From the cell containing the given text, extract its center point as (X, Y) coordinate. 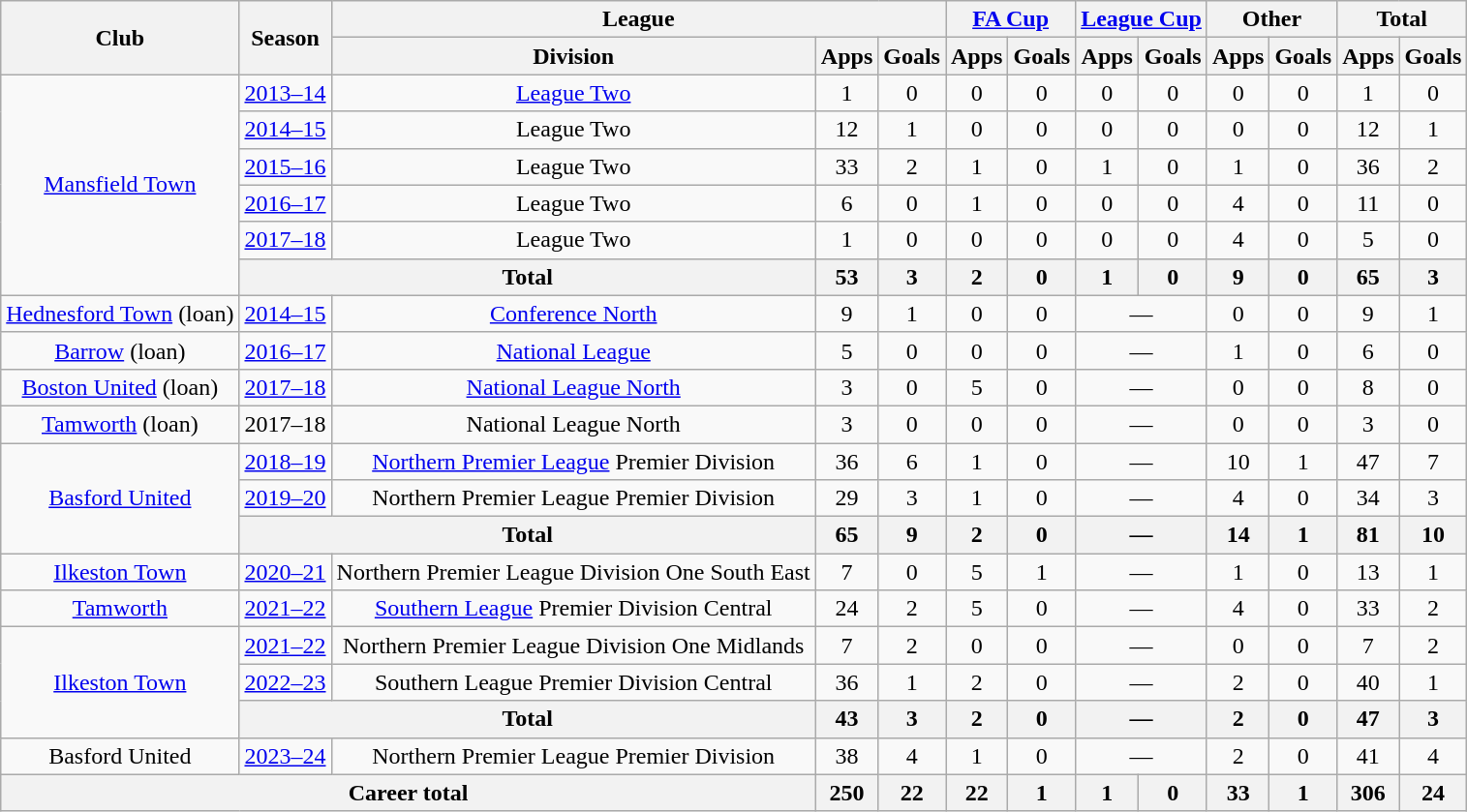
38 (846, 756)
13 (1368, 572)
Barrow (loan) (120, 350)
Mansfield Town (120, 185)
League Cup (1142, 19)
11 (1368, 203)
250 (846, 793)
Club (120, 38)
53 (846, 277)
League (638, 19)
Northern Premier League Division One South East (573, 572)
29 (846, 498)
FA Cup (1010, 19)
40 (1368, 682)
2018–19 (285, 462)
Season (285, 38)
Career total (409, 793)
81 (1368, 535)
Boston United (loan) (120, 387)
43 (846, 719)
Other (1271, 19)
Division (573, 56)
Conference North (573, 314)
2015–16 (285, 166)
34 (1368, 498)
Tamworth (loan) (120, 424)
Hednesford Town (loan) (120, 314)
2019–20 (285, 498)
Northern Premier League Division One Midlands (573, 646)
Tamworth (120, 609)
2022–23 (285, 682)
2020–21 (285, 572)
41 (1368, 756)
2023–24 (285, 756)
2013–14 (285, 93)
306 (1368, 793)
National League (573, 350)
8 (1368, 387)
14 (1238, 535)
